For the text-containing cell, return its midpoint in [x, y] coordinate format. 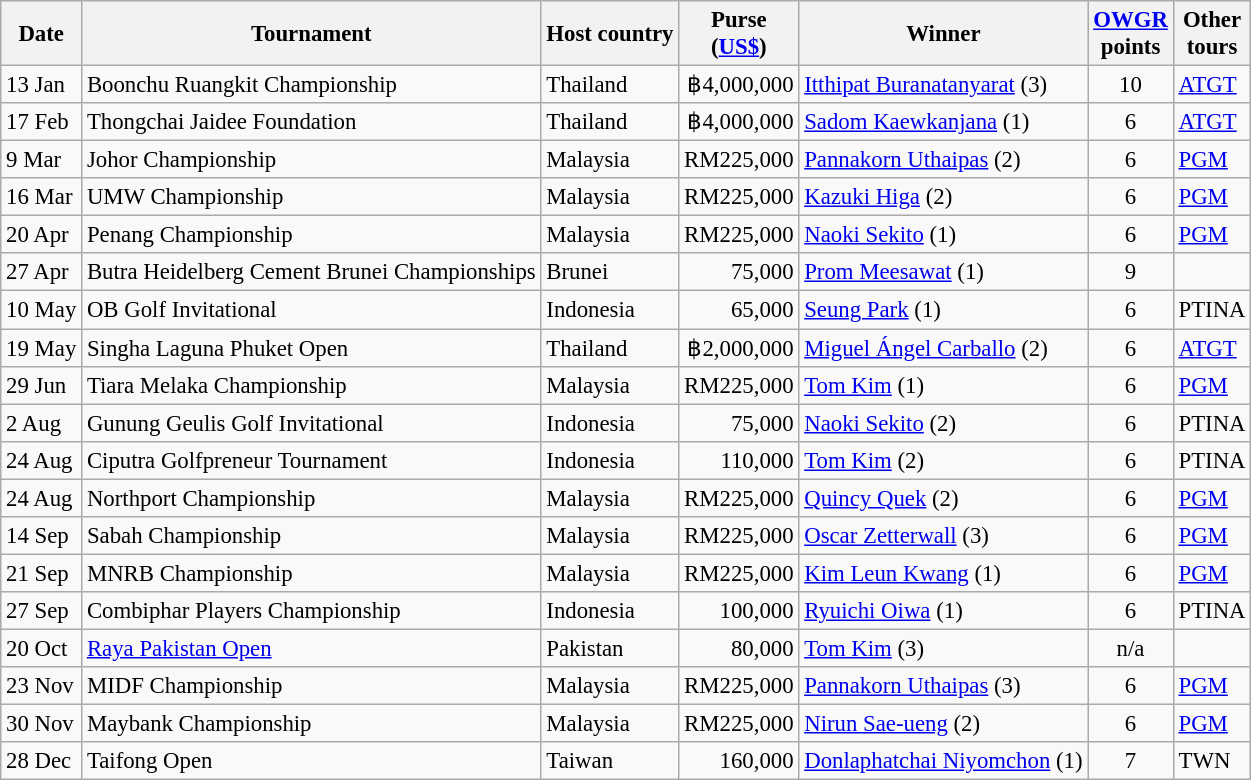
27 Apr [42, 273]
160,000 [739, 761]
23 Nov [42, 686]
n/a [1130, 648]
Taiwan [610, 761]
Tom Kim (2) [944, 460]
Seung Park (1) [944, 310]
Combiphar Players Championship [312, 611]
Othertours [1212, 34]
20 Apr [42, 235]
Tom Kim (1) [944, 385]
2 Aug [42, 423]
Northport Championship [312, 498]
Brunei [610, 273]
Boonchu Ruangkit Championship [312, 85]
Naoki Sekito (2) [944, 423]
Thongchai Jaidee Foundation [312, 122]
16 Mar [42, 197]
110,000 [739, 460]
Itthipat Buranatanyarat (3) [944, 85]
14 Sep [42, 536]
Purse(US$) [739, 34]
Pannakorn Uthaipas (2) [944, 160]
28 Dec [42, 761]
Ryuichi Oiwa (1) [944, 611]
OWGRpoints [1130, 34]
TWN [1212, 761]
Pakistan [610, 648]
Nirun Sae-ueng (2) [944, 724]
10 May [42, 310]
MIDF Championship [312, 686]
17 Feb [42, 122]
100,000 [739, 611]
Date [42, 34]
Sabah Championship [312, 536]
19 May [42, 348]
Sadom Kaewkanjana (1) [944, 122]
Quincy Quek (2) [944, 498]
Ciputra Golfpreneur Tournament [312, 460]
Host country [610, 34]
Tiara Melaka Championship [312, 385]
7 [1130, 761]
Taifong Open [312, 761]
MNRB Championship [312, 573]
Winner [944, 34]
30 Nov [42, 724]
OB Golf Invitational [312, 310]
10 [1130, 85]
Gunung Geulis Golf Invitational [312, 423]
Pannakorn Uthaipas (3) [944, 686]
Maybank Championship [312, 724]
Johor Championship [312, 160]
9 Mar [42, 160]
21 Sep [42, 573]
Prom Meesawat (1) [944, 273]
Miguel Ángel Carballo (2) [944, 348]
9 [1130, 273]
65,000 [739, 310]
Kim Leun Kwang (1) [944, 573]
Naoki Sekito (1) [944, 235]
Singha Laguna Phuket Open [312, 348]
Donlaphatchai Niyomchon (1) [944, 761]
Butra Heidelberg Cement Brunei Championships [312, 273]
Oscar Zetterwall (3) [944, 536]
Kazuki Higa (2) [944, 197]
UMW Championship [312, 197]
20 Oct [42, 648]
Penang Championship [312, 235]
Raya Pakistan Open [312, 648]
Tom Kim (3) [944, 648]
฿2,000,000 [739, 348]
27 Sep [42, 611]
Tournament [312, 34]
29 Jun [42, 385]
13 Jan [42, 85]
80,000 [739, 648]
